Return (X, Y) of the center of cell containing provided text 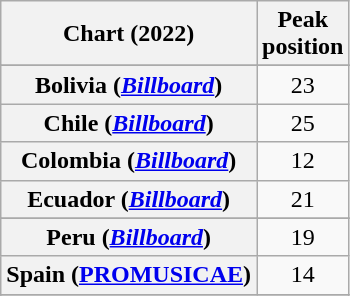
19 (303, 237)
Ecuador (Billboard) (129, 199)
25 (303, 123)
Chart (2022) (129, 34)
Colombia (Billboard) (129, 161)
Spain (PROMUSICAE) (129, 275)
Peru (Billboard) (129, 237)
14 (303, 275)
23 (303, 85)
Peakposition (303, 34)
12 (303, 161)
Chile (Billboard) (129, 123)
21 (303, 199)
Bolivia (Billboard) (129, 85)
